From the cell containing the given text, extract its center point as [X, Y] coordinate. 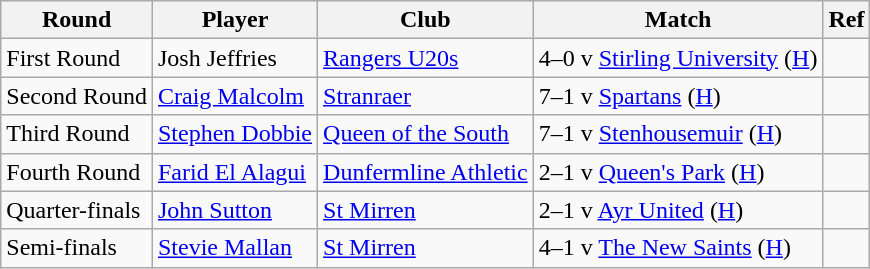
Queen of the South [426, 134]
Player [234, 20]
7–1 v Spartans (H) [678, 96]
Quarter-finals [77, 210]
Club [426, 20]
Stranraer [426, 96]
2–1 v Ayr United (H) [678, 210]
Dunfermline Athletic [426, 172]
Fourth Round [77, 172]
Farid El Alagui [234, 172]
Second Round [77, 96]
Rangers U20s [426, 58]
Semi-finals [77, 248]
Josh Jeffries [234, 58]
Stephen Dobbie [234, 134]
Ref [846, 20]
Third Round [77, 134]
First Round [77, 58]
John Sutton [234, 210]
4–1 v The New Saints (H) [678, 248]
Round [77, 20]
Match [678, 20]
4–0 v Stirling University (H) [678, 58]
2–1 v Queen's Park (H) [678, 172]
Stevie Mallan [234, 248]
Craig Malcolm [234, 96]
7–1 v Stenhousemuir (H) [678, 134]
